Locate the cell with the specified text and output its [X, Y] center coordinate. 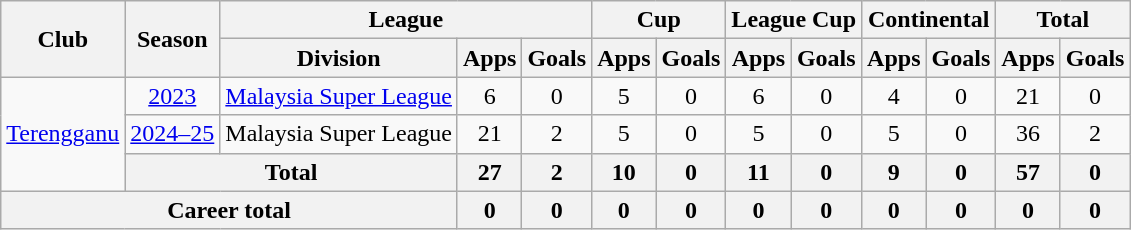
Career total [230, 210]
10 [624, 172]
11 [758, 172]
36 [1028, 134]
27 [489, 172]
Season [172, 39]
2024–25 [172, 134]
Cup [659, 20]
2023 [172, 96]
League [406, 20]
Club [63, 39]
Terengganu [63, 134]
Division [339, 58]
4 [894, 96]
57 [1028, 172]
Continental [929, 20]
League Cup [794, 20]
9 [894, 172]
